From the cell containing the given text, extract its center point as [X, Y] coordinate. 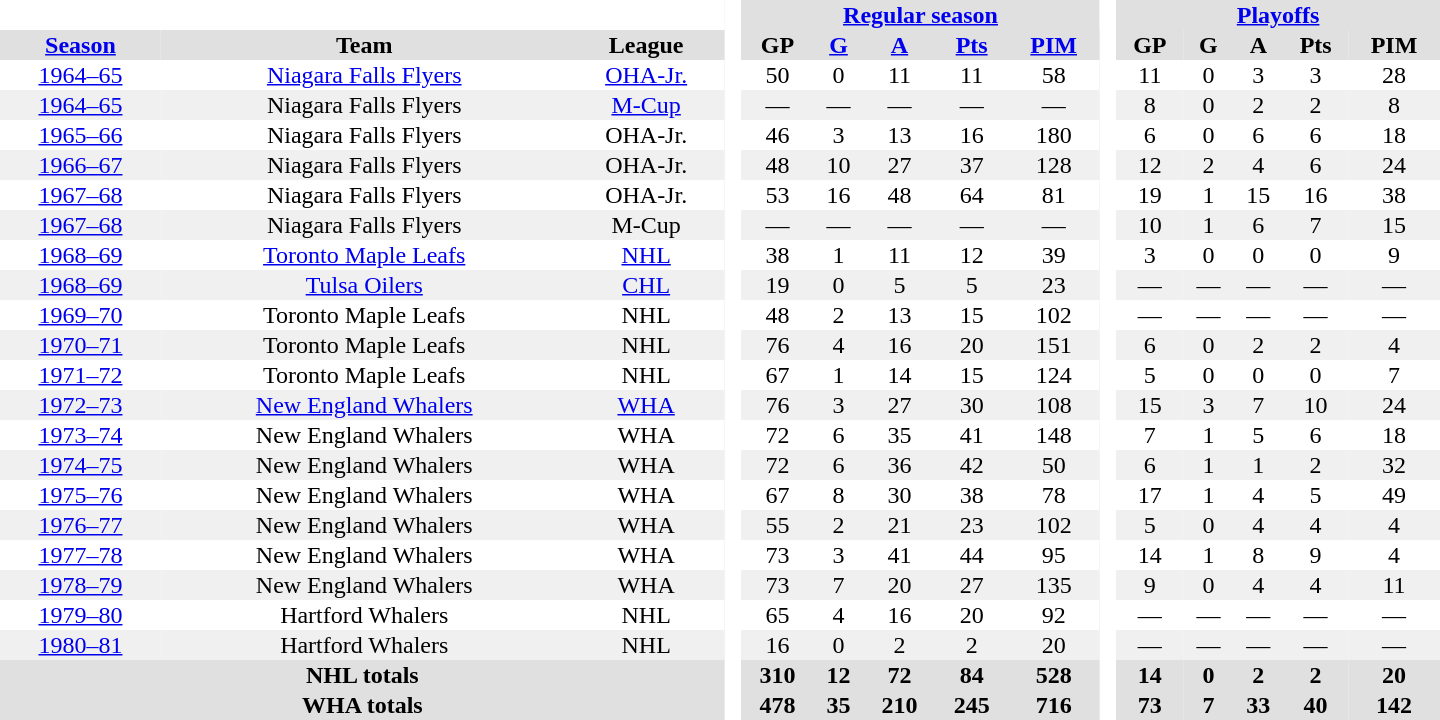
81 [1054, 195]
NHL totals [362, 675]
135 [1054, 585]
84 [972, 675]
CHL [646, 285]
53 [777, 195]
1975–76 [80, 495]
Team [364, 45]
528 [1054, 675]
108 [1054, 405]
1969–70 [80, 315]
64 [972, 195]
42 [972, 465]
1973–74 [80, 435]
1976–77 [80, 525]
49 [1394, 495]
310 [777, 675]
210 [899, 705]
1972–73 [80, 405]
65 [777, 615]
128 [1054, 165]
1980–81 [80, 645]
1977–78 [80, 555]
95 [1054, 555]
32 [1394, 465]
478 [777, 705]
1966–67 [80, 165]
1970–71 [80, 345]
Regular season [920, 15]
1978–79 [80, 585]
180 [1054, 135]
58 [1054, 75]
124 [1054, 375]
245 [972, 705]
League [646, 45]
37 [972, 165]
21 [899, 525]
78 [1054, 495]
1965–66 [80, 135]
1974–75 [80, 465]
40 [1316, 705]
55 [777, 525]
716 [1054, 705]
1971–72 [80, 375]
Tulsa Oilers [364, 285]
17 [1150, 495]
36 [899, 465]
WHA totals [362, 705]
Playoffs [1278, 15]
39 [1054, 255]
1979–80 [80, 615]
142 [1394, 705]
44 [972, 555]
Season [80, 45]
46 [777, 135]
151 [1054, 345]
148 [1054, 435]
92 [1054, 615]
28 [1394, 75]
33 [1258, 705]
